Output the (x, y) coordinate of the center of the cell containing the given text.  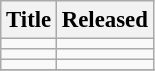
Title (29, 20)
Released (104, 20)
